Locate the cell with the specified text and output its [X, Y] center coordinate. 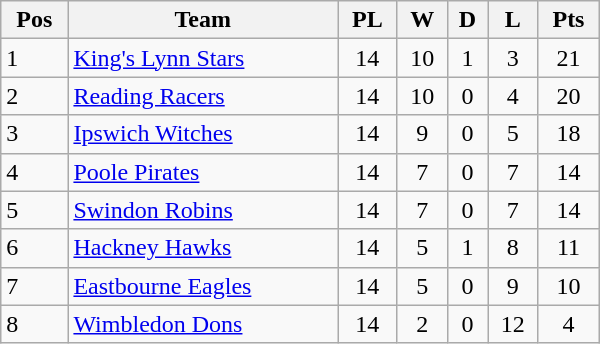
11 [569, 248]
6 [34, 248]
Pos [34, 20]
20 [569, 96]
12 [513, 324]
Reading Racers [203, 96]
PL [368, 20]
18 [569, 134]
Poole Pirates [203, 172]
W [422, 20]
King's Lynn Stars [203, 58]
D [468, 20]
Swindon Robins [203, 210]
21 [569, 58]
Eastbourne Eagles [203, 286]
Pts [569, 20]
Ipswich Witches [203, 134]
Team [203, 20]
Hackney Hawks [203, 248]
Wimbledon Dons [203, 324]
L [513, 20]
